Capture the cell that displays the provided text and extract its [x, y] central coordinate. 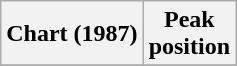
Peakposition [189, 34]
Chart (1987) [72, 34]
